From the cell containing the given text, extract its center point as (X, Y) coordinate. 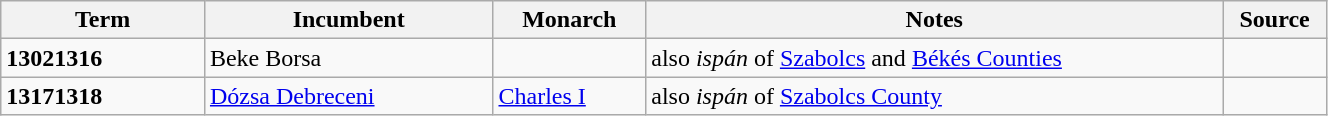
Notes (934, 20)
13171318 (103, 96)
Source (1275, 20)
Term (103, 20)
also ispán of Szabolcs County (934, 96)
Charles I (570, 96)
Incumbent (348, 20)
Monarch (570, 20)
13021316 (103, 58)
Dózsa Debreceni (348, 96)
also ispán of Szabolcs and Békés Counties (934, 58)
Beke Borsa (348, 58)
